Provide the (X, Y) coordinate of the cell's center where the given text is located.  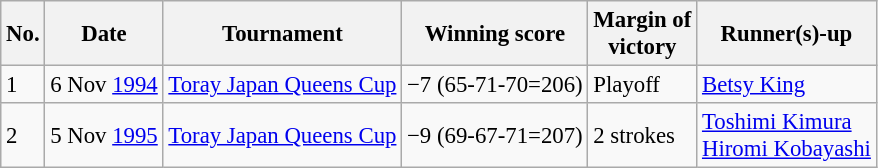
2 (23, 136)
2 strokes (642, 136)
1 (23, 85)
Winning score (495, 34)
6 Nov 1994 (104, 85)
Date (104, 34)
−7 (65-71-70=206) (495, 85)
Betsy King (787, 85)
Tournament (282, 34)
Playoff (642, 85)
Runner(s)-up (787, 34)
Margin ofvictory (642, 34)
−9 (69-67-71=207) (495, 136)
Toshimi Kimura Hiromi Kobayashi (787, 136)
No. (23, 34)
5 Nov 1995 (104, 136)
